Return (x, y) of the center of cell containing provided text 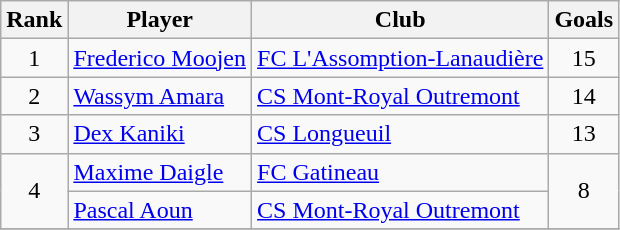
Maxime Daigle (160, 172)
FC L'Assomption-Lanaudière (400, 58)
13 (584, 134)
Rank (34, 20)
Player (160, 20)
CS Longueuil (400, 134)
Frederico Moojen (160, 58)
Goals (584, 20)
3 (34, 134)
Wassym Amara (160, 96)
14 (584, 96)
Pascal Aoun (160, 210)
Dex Kaniki (160, 134)
Club (400, 20)
1 (34, 58)
FC Gatineau (400, 172)
4 (34, 191)
15 (584, 58)
2 (34, 96)
8 (584, 191)
